Capture the cell that displays the provided text and extract its (X, Y) central coordinate. 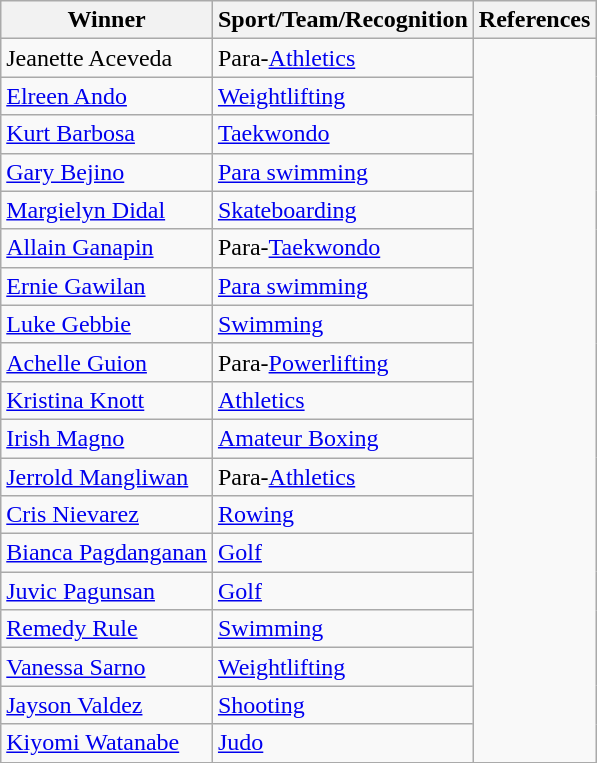
Jerrold Mangliwan (107, 477)
Elreen Ando (107, 96)
Winner (107, 20)
References (534, 20)
Jeanette Aceveda (107, 58)
Para-Powerlifting (342, 362)
Para-Taekwondo (342, 248)
Allain Ganapin (107, 248)
Kiyomi Watanabe (107, 743)
Rowing (342, 515)
Athletics (342, 400)
Luke Gebbie (107, 324)
Ernie Gawilan (107, 286)
Gary Bejino (107, 172)
Amateur Boxing (342, 438)
Remedy Rule (107, 629)
Skateboarding (342, 210)
Kurt Barbosa (107, 134)
Judo (342, 743)
Margielyn Didal (107, 210)
Shooting (342, 705)
Irish Magno (107, 438)
Vanessa Sarno (107, 667)
Taekwondo (342, 134)
Achelle Guion (107, 362)
Jayson Valdez (107, 705)
Sport/Team/Recognition (342, 20)
Bianca Pagdanganan (107, 553)
Juvic Pagunsan (107, 591)
Cris Nievarez (107, 515)
Kristina Knott (107, 400)
